Identify which cell holds the provided text, then report its [X, Y] central coordinate. 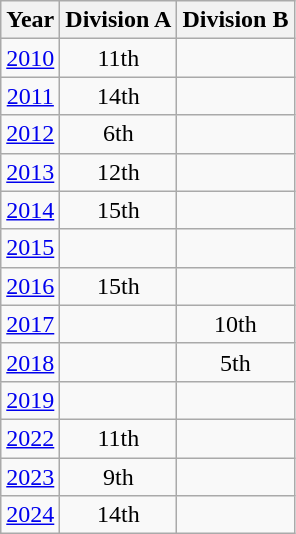
2024 [30, 515]
2015 [30, 248]
9th [118, 477]
6th [118, 134]
2010 [30, 58]
10th [236, 324]
2018 [30, 362]
2012 [30, 134]
2014 [30, 210]
2019 [30, 400]
Division B [236, 20]
5th [236, 362]
2022 [30, 438]
2011 [30, 96]
Division A [118, 20]
12th [118, 172]
2017 [30, 324]
2023 [30, 477]
Year [30, 20]
2016 [30, 286]
2013 [30, 172]
